Return [x, y] of the center of cell containing provided text 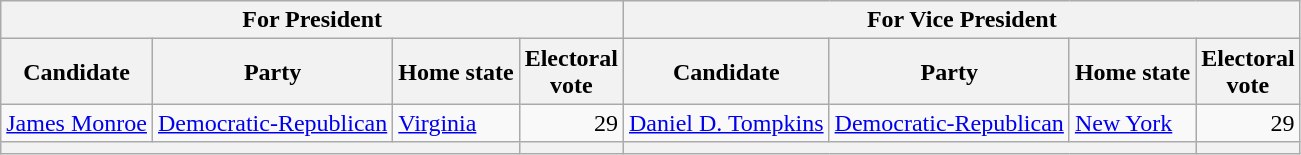
For President [312, 20]
New York [1132, 123]
Virginia [456, 123]
For Vice President [962, 20]
James Monroe [77, 123]
Daniel D. Tompkins [726, 123]
